Return [X, Y] of the center of cell containing provided text 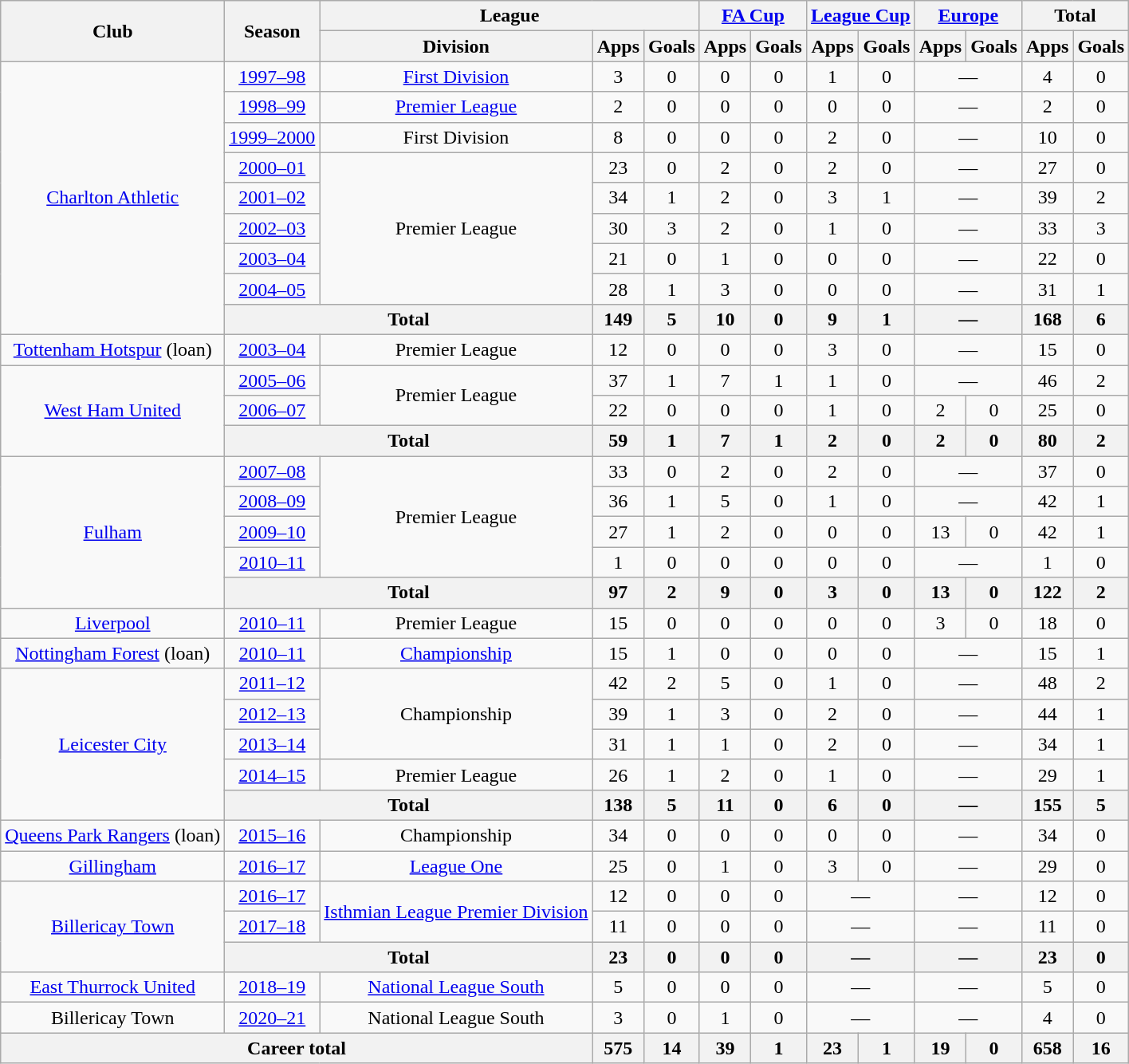
2000–01 [273, 167]
28 [618, 289]
2011–12 [273, 684]
Gillingham [113, 865]
2017–18 [273, 927]
2008–09 [273, 502]
59 [618, 441]
Europe [968, 16]
8 [618, 137]
21 [618, 258]
League Cup [860, 16]
Isthmian League Premier Division [456, 912]
138 [618, 805]
Charlton Athletic [113, 198]
80 [1047, 441]
2002–03 [273, 228]
West Ham United [113, 411]
Division [456, 46]
16 [1101, 1048]
Liverpool [113, 623]
Fulham [113, 532]
2009–10 [273, 532]
97 [618, 593]
2005–06 [273, 380]
Nottingham Forest (loan) [113, 653]
575 [618, 1048]
48 [1047, 684]
League One [456, 865]
1998–99 [273, 107]
East Thurrock United [113, 987]
2001–02 [273, 198]
30 [618, 228]
Club [113, 31]
46 [1047, 380]
149 [618, 319]
168 [1047, 319]
19 [940, 1048]
658 [1047, 1048]
2007–08 [273, 471]
2014–15 [273, 774]
2020–21 [273, 1018]
Queens Park Rangers (loan) [113, 835]
Season [273, 31]
1997–98 [273, 77]
36 [618, 502]
155 [1047, 805]
2006–07 [273, 411]
2015–16 [273, 835]
1999–2000 [273, 137]
26 [618, 774]
14 [672, 1048]
Tottenham Hotspur (loan) [113, 349]
League [510, 16]
2004–05 [273, 289]
18 [1047, 623]
122 [1047, 593]
Career total [297, 1048]
2018–19 [273, 987]
2012–13 [273, 714]
Leicester City [113, 744]
44 [1047, 714]
FA Cup [753, 16]
2013–14 [273, 744]
